Return the [x, y] coordinate for the center point of the cell that contains the specified text.  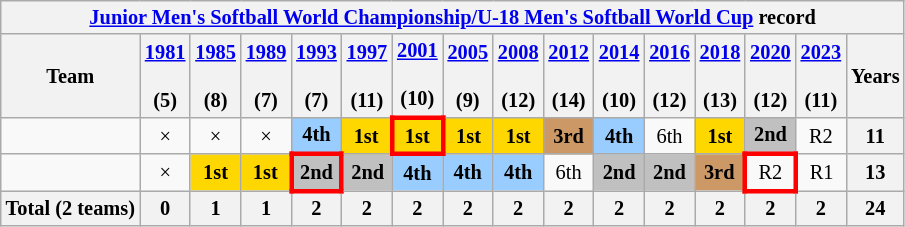
1997(11) [367, 76]
1993(7) [316, 76]
2001(10) [417, 76]
2008(12) [518, 76]
Team [70, 76]
R1 [821, 172]
1981(5) [165, 76]
13 [875, 172]
2018(13) [720, 76]
2005(9) [468, 76]
2014(10) [619, 76]
1989(7) [266, 76]
2023(11) [821, 76]
0 [165, 208]
Years [875, 76]
11 [875, 136]
1985(8) [215, 76]
2012(14) [568, 76]
Junior Men's Softball World Championship/U-18 Men's Softball World Cup record [453, 17]
Total (2 teams) [70, 208]
2016(12) [669, 76]
2020(12) [770, 76]
24 [875, 208]
